Determine the (X, Y) coordinate at the center of the cell enclosing the given text.  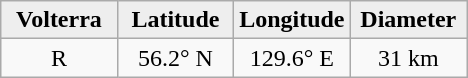
56.2° N (175, 58)
31 km (408, 58)
R (59, 58)
129.6° E (292, 58)
Longitude (292, 20)
Diameter (408, 20)
Volterra (59, 20)
Latitude (175, 20)
